Locate the cell with the specified text and output its [x, y] center coordinate. 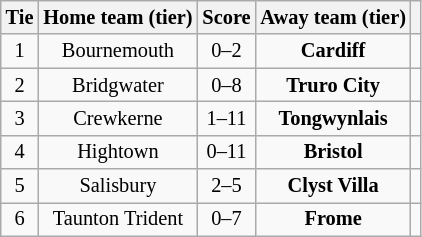
Away team (tier) [332, 17]
1–11 [226, 118]
5 [20, 186]
0–11 [226, 152]
Tie [20, 17]
Truro City [332, 85]
Bridgwater [118, 85]
6 [20, 219]
Bristol [332, 152]
0–2 [226, 51]
Salisbury [118, 186]
0–8 [226, 85]
Home team (tier) [118, 17]
1 [20, 51]
2–5 [226, 186]
Score [226, 17]
2 [20, 85]
Bournemouth [118, 51]
Clyst Villa [332, 186]
Crewkerne [118, 118]
Taunton Trident [118, 219]
3 [20, 118]
Hightown [118, 152]
0–7 [226, 219]
Cardiff [332, 51]
Tongwynlais [332, 118]
Frome [332, 219]
4 [20, 152]
